Pinpoint the cell where the given text exists, returning its [X, Y] midpoint coordinate. 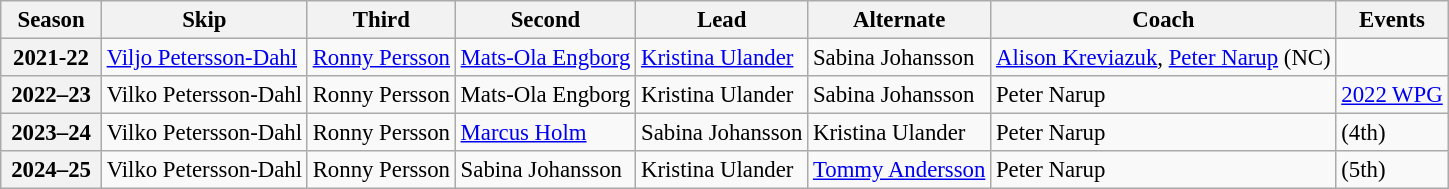
Skip [204, 20]
Tommy Andersson [900, 170]
Second [545, 20]
(4th) [1392, 133]
Alternate [900, 20]
Alison Kreviazuk, Peter Narup (NC) [1164, 58]
2024–25 [52, 170]
2022–23 [52, 95]
2021-22 [52, 58]
2022 WPG [1392, 95]
Third [381, 20]
(5th) [1392, 170]
Events [1392, 20]
2023–24 [52, 133]
Viljo Petersson-Dahl [204, 58]
Coach [1164, 20]
Season [52, 20]
Lead [722, 20]
Marcus Holm [545, 133]
